Output the [X, Y] coordinate of the center of the cell containing the given text.  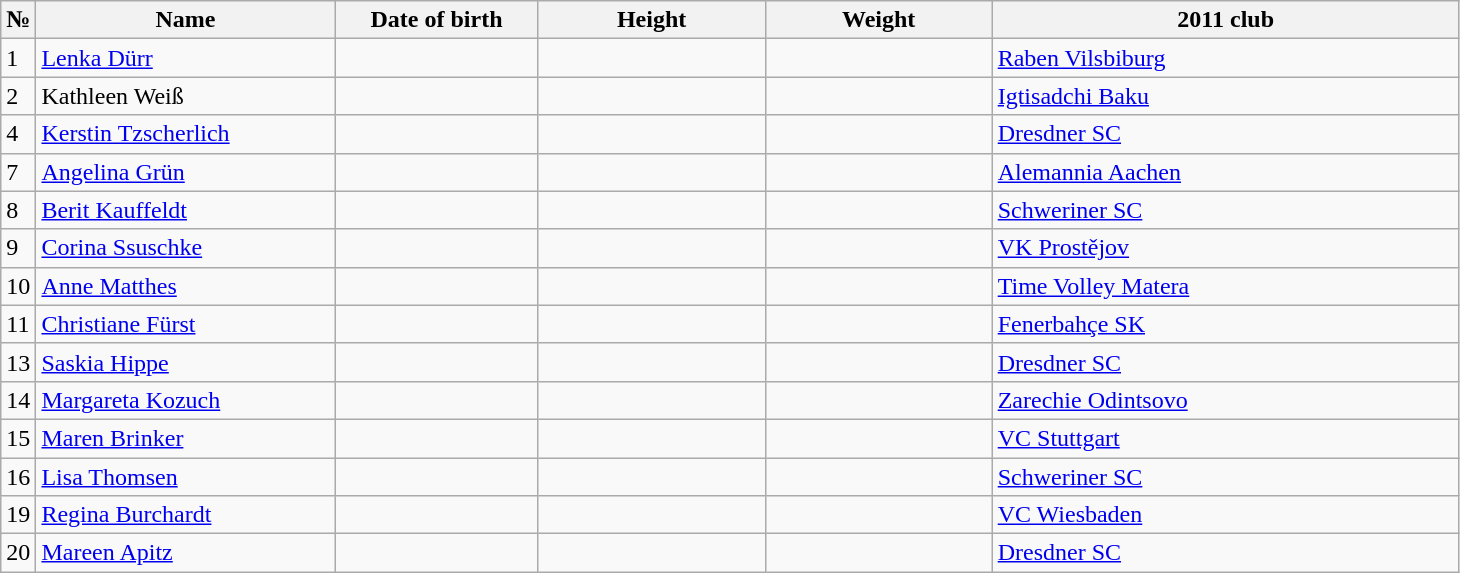
Lenka Dürr [186, 58]
Height [652, 20]
11 [18, 324]
16 [18, 477]
Date of birth [436, 20]
Anne Matthes [186, 286]
Igtisadchi Baku [1226, 96]
Margareta Kozuch [186, 400]
№ [18, 20]
19 [18, 515]
Fenerbahçe SK [1226, 324]
9 [18, 248]
VK Prostějov [1226, 248]
Kathleen Weiß [186, 96]
20 [18, 553]
Name [186, 20]
Alemannia Aachen [1226, 172]
4 [18, 134]
VC Stuttgart [1226, 438]
Corina Ssuschke [186, 248]
Weight [878, 20]
Regina Burchardt [186, 515]
8 [18, 210]
Kerstin Tzscherlich [186, 134]
Saskia Hippe [186, 362]
Maren Brinker [186, 438]
Angelina Grün [186, 172]
Christiane Fürst [186, 324]
7 [18, 172]
1 [18, 58]
2011 club [1226, 20]
Mareen Apitz [186, 553]
13 [18, 362]
14 [18, 400]
10 [18, 286]
Lisa Thomsen [186, 477]
Zarechie Odintsovo [1226, 400]
Time Volley Matera [1226, 286]
Raben Vilsbiburg [1226, 58]
VC Wiesbaden [1226, 515]
Berit Kauffeldt [186, 210]
15 [18, 438]
2 [18, 96]
